Scan for the cell matching the given text and deliver its (X, Y) coordinate at center. 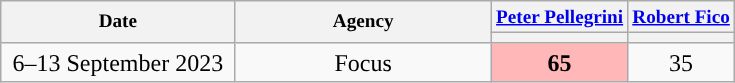
Date (118, 22)
Robert Fico (682, 17)
Agency (364, 22)
Focus (364, 62)
Peter Pellegrini (560, 17)
35 (682, 62)
65 (560, 62)
6–13 September 2023 (118, 62)
